Detect which cell encompasses the target text, then output its (X, Y) center coordinate. 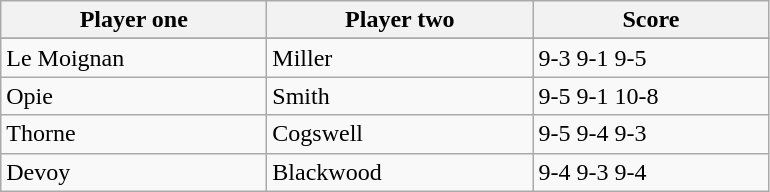
Miller (400, 58)
Cogswell (400, 134)
Player two (400, 20)
Opie (134, 96)
9-5 9-4 9-3 (651, 134)
Devoy (134, 172)
9-3 9-1 9-5 (651, 58)
Blackwood (400, 172)
Score (651, 20)
Smith (400, 96)
Player one (134, 20)
Le Moignan (134, 58)
Thorne (134, 134)
9-4 9-3 9-4 (651, 172)
9-5 9-1 10-8 (651, 96)
